From the cell containing the given text, extract its center point as [x, y] coordinate. 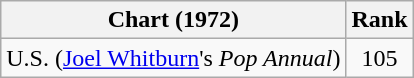
Rank [380, 20]
Chart (1972) [174, 20]
U.S. (Joel Whitburn's Pop Annual) [174, 58]
105 [380, 58]
